From the cell containing the given text, extract its center point as (X, Y) coordinate. 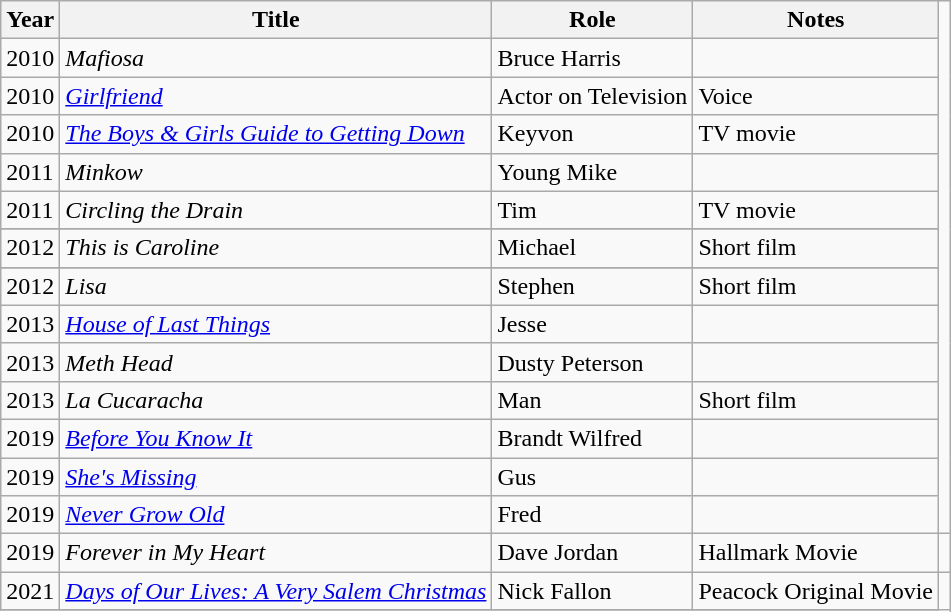
Tim (592, 210)
Days of Our Lives: A Very Salem Christmas (276, 591)
Year (30, 20)
Stephen (592, 286)
Gus (592, 477)
Dusty Peterson (592, 362)
Title (276, 20)
Minkow (276, 172)
Before You Know It (276, 438)
Actor on Television (592, 96)
Role (592, 20)
Forever in My Heart (276, 553)
House of Last Things (276, 324)
Peacock Original Movie (816, 591)
Notes (816, 20)
Fred (592, 515)
Keyvon (592, 134)
Dave Jordan (592, 553)
Girlfriend (276, 96)
This is Caroline (276, 248)
Lisa (276, 286)
Meth Head (276, 362)
Bruce Harris (592, 58)
Jesse (592, 324)
Circling the Drain (276, 210)
The Boys & Girls Guide to Getting Down (276, 134)
Nick Fallon (592, 591)
Voice (816, 96)
Michael (592, 248)
Young Mike (592, 172)
Man (592, 400)
Never Grow Old (276, 515)
Brandt Wilfred (592, 438)
She's Missing (276, 477)
2021 (30, 591)
La Cucaracha (276, 400)
Hallmark Movie (816, 553)
Mafiosa (276, 58)
